Return the (x, y) coordinate for the center point of the cell that contains the specified text.  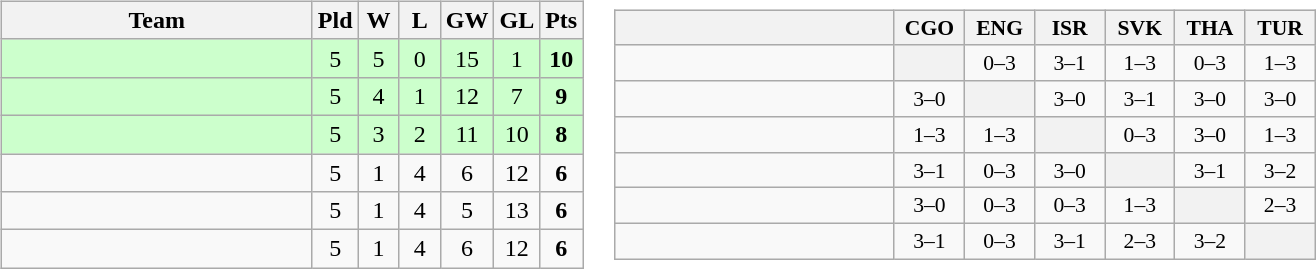
Pld (335, 20)
ISR (1070, 28)
CGO (929, 28)
Team (156, 20)
15 (467, 58)
2 (420, 134)
Pts (562, 20)
ENG (999, 28)
THA (1210, 28)
L (420, 20)
3 (378, 134)
GL (517, 20)
8 (562, 134)
7 (517, 96)
GW (467, 20)
13 (517, 211)
SVK (1140, 28)
11 (467, 134)
W (378, 20)
9 (562, 96)
0 (420, 58)
TUR (1280, 28)
